Provide the [x, y] coordinate of the cell's center where the given text is located.  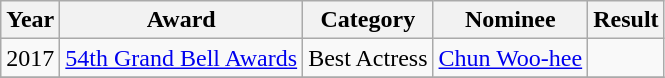
Result [626, 20]
54th Grand Bell Awards [182, 58]
Best Actress [368, 58]
Award [182, 20]
Year [30, 20]
2017 [30, 58]
Nominee [510, 20]
Category [368, 20]
Chun Woo-hee [510, 58]
